Extract the (X, Y) coordinate from the center of the cell holding the provided text.  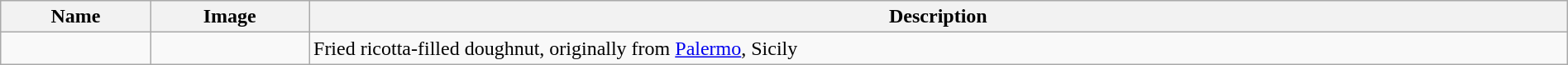
Image (230, 17)
Description (939, 17)
Name (76, 17)
Fried ricotta-filled doughnut, originally from Palermo, Sicily (939, 48)
